Identify which cell holds the provided text, then report its [x, y] central coordinate. 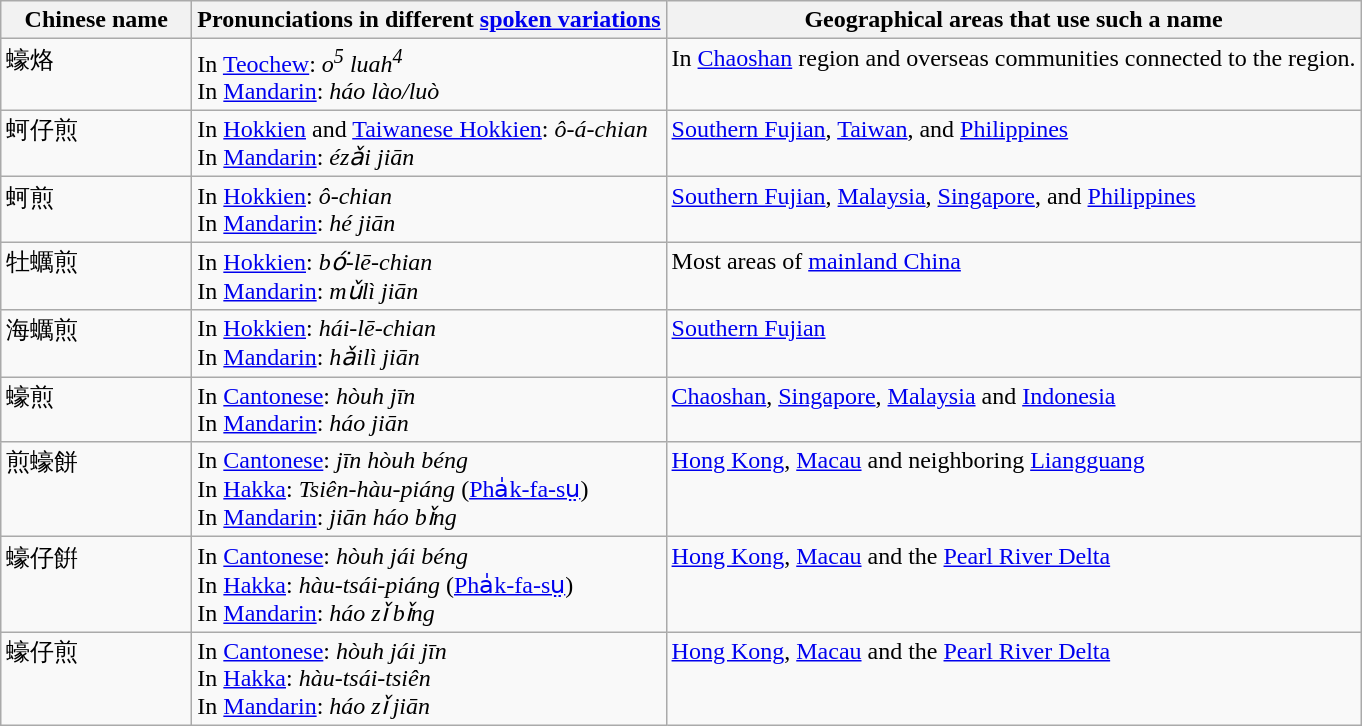
Chaoshan, Singapore, Malaysia and Indonesia [1014, 410]
煎蠔餅 [96, 490]
In Cantonese: hòuh jīn In Mandarin: háo jiān [429, 410]
牡蠣煎 [96, 276]
In Hokkien: hái-lē-chianIn Mandarin: hǎilì jiān [429, 344]
Most areas of mainland China [1014, 276]
蠔烙 [96, 75]
Pronunciations in different spoken variations [429, 20]
In Chaoshan region and overseas communities connected to the region. [1014, 75]
蚵煎 [96, 210]
蚵仔煎 [96, 144]
海蠣煎 [96, 344]
蠔煎 [96, 410]
蠔仔煎 [96, 679]
蠔仔餠 [96, 584]
In Teochew: o5 luah4 In Mandarin: háo lào/luò [429, 75]
In Hokkien: ô-chian In Mandarin: hé jiān [429, 210]
In Cantonese: hòuh jái béng In Hakka: hàu-tsái-piáng (Pha̍k-fa-sṳ) In Mandarin: háo zǐ bǐng [429, 584]
Chinese name [96, 20]
In Hokkien and Taiwanese Hokkien: ô-á-chian In Mandarin: ézǎi jiān [429, 144]
Southern Fujian, Taiwan, and Philippines [1014, 144]
Hong Kong, Macau and neighboring Liangguang [1014, 490]
Geographical areas that use such a name [1014, 20]
Southern Fujian [1014, 344]
Southern Fujian, Malaysia, Singapore, and Philippines [1014, 210]
In Cantonese: hòuh jái jīn In Hakka: hàu-tsái-tsiên In Mandarin: háo zǐ jiān [429, 679]
In Hokkien: bó͘-lē-chianIn Mandarin: mǔlì jiān [429, 276]
In Cantonese: jīn hòuh béng In Hakka: Tsiên-hàu-piáng (Pha̍k-fa-sṳ) In Mandarin: jiān háo bǐng [429, 490]
